Provide the [x, y] coordinate of the cell's center where the given text is located.  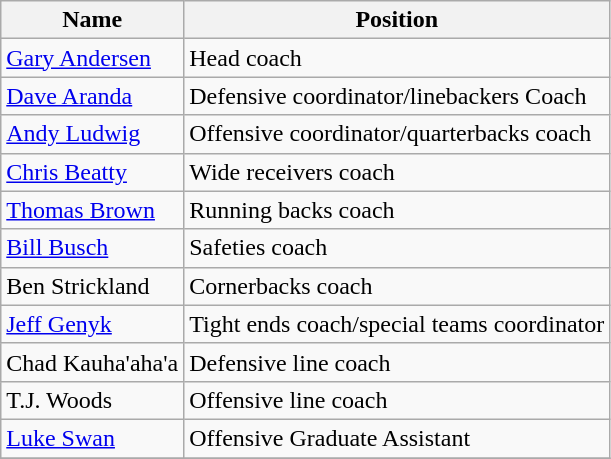
Chris Beatty [92, 172]
Defensive coordinator/linebackers Coach [397, 96]
Wide receivers coach [397, 172]
Cornerbacks coach [397, 286]
Thomas Brown [92, 210]
Offensive coordinator/quarterbacks coach [397, 134]
T.J. Woods [92, 400]
Andy Ludwig [92, 134]
Bill Busch [92, 248]
Gary Andersen [92, 58]
Offensive line coach [397, 400]
Jeff Genyk [92, 324]
Running backs coach [397, 210]
Position [397, 20]
Luke Swan [92, 438]
Chad Kauha'aha'a [92, 362]
Offensive Graduate Assistant [397, 438]
Defensive line coach [397, 362]
Dave Aranda [92, 96]
Ben Strickland [92, 286]
Head coach [397, 58]
Safeties coach [397, 248]
Name [92, 20]
Tight ends coach/special teams coordinator [397, 324]
